Pinpoint the cell where the given text exists, returning its (x, y) midpoint coordinate. 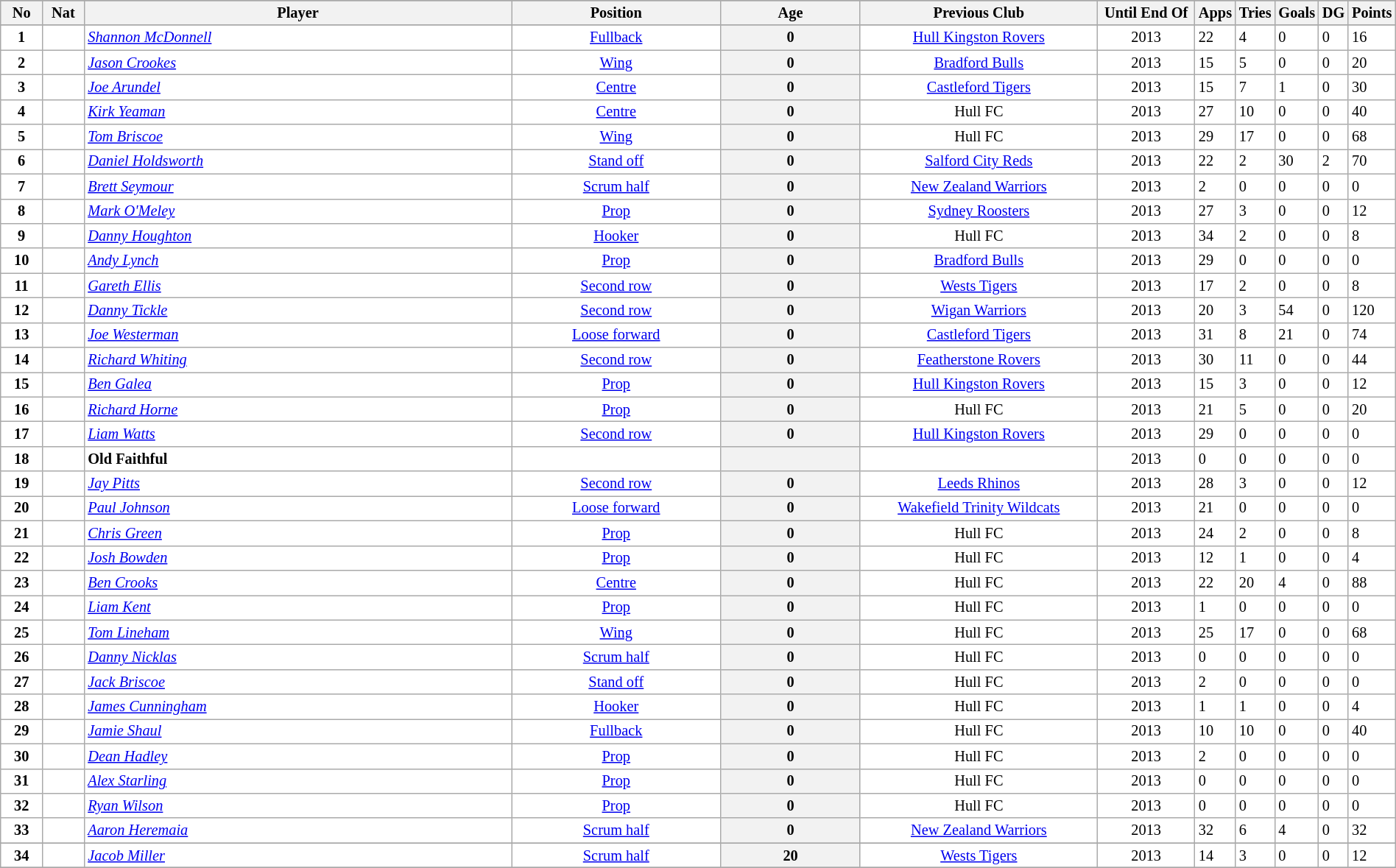
Mark O'Meley (297, 211)
Ben Galea (297, 384)
Brett Seymour (297, 186)
54 (1297, 310)
Paul Johnson (297, 508)
Chris Green (297, 533)
23 (22, 582)
Danny Houghton (297, 236)
Jack Briscoe (297, 682)
Age (791, 13)
44 (1372, 360)
Jacob Miller (297, 855)
Kirk Yeaman (297, 112)
Ben Crooks (297, 582)
33 (22, 830)
Gareth Ellis (297, 286)
70 (1372, 161)
9 (22, 236)
13 (22, 335)
Richard Horne (297, 409)
Leeds Rhinos (979, 484)
Jason Crookes (297, 63)
Joe Arundel (297, 87)
88 (1372, 582)
Shannon McDonnell (297, 38)
26 (22, 657)
Goals (1297, 13)
Danny Tickle (297, 310)
Tries (1255, 13)
Tom Briscoe (297, 137)
Ryan Wilson (297, 805)
Liam Watts (297, 434)
Featherstone Rovers (979, 360)
Liam Kent (297, 607)
DG (1333, 13)
Jay Pitts (297, 484)
Richard Whiting (297, 360)
Aaron Heremaia (297, 830)
Position (616, 13)
Sydney Roosters (979, 211)
Andy Lynch (297, 261)
Previous Club (979, 13)
Until End Of (1146, 13)
No (22, 13)
18 (22, 459)
120 (1372, 310)
Player (297, 13)
Joe Westerman (297, 335)
Salford City Reds (979, 161)
Jamie Shaul (297, 731)
Old Faithful (297, 459)
Wakefield Trinity Wildcats (979, 508)
74 (1372, 335)
19 (22, 484)
James Cunningham (297, 707)
Daniel Holdsworth (297, 161)
Danny Nicklas (297, 657)
Dean Hadley (297, 756)
Alex Starling (297, 781)
Josh Bowden (297, 558)
Tom Lineham (297, 632)
Apps (1215, 13)
Wigan Warriors (979, 310)
Points (1372, 13)
Nat (63, 13)
